Scan for the cell matching the given text and deliver its (X, Y) coordinate at center. 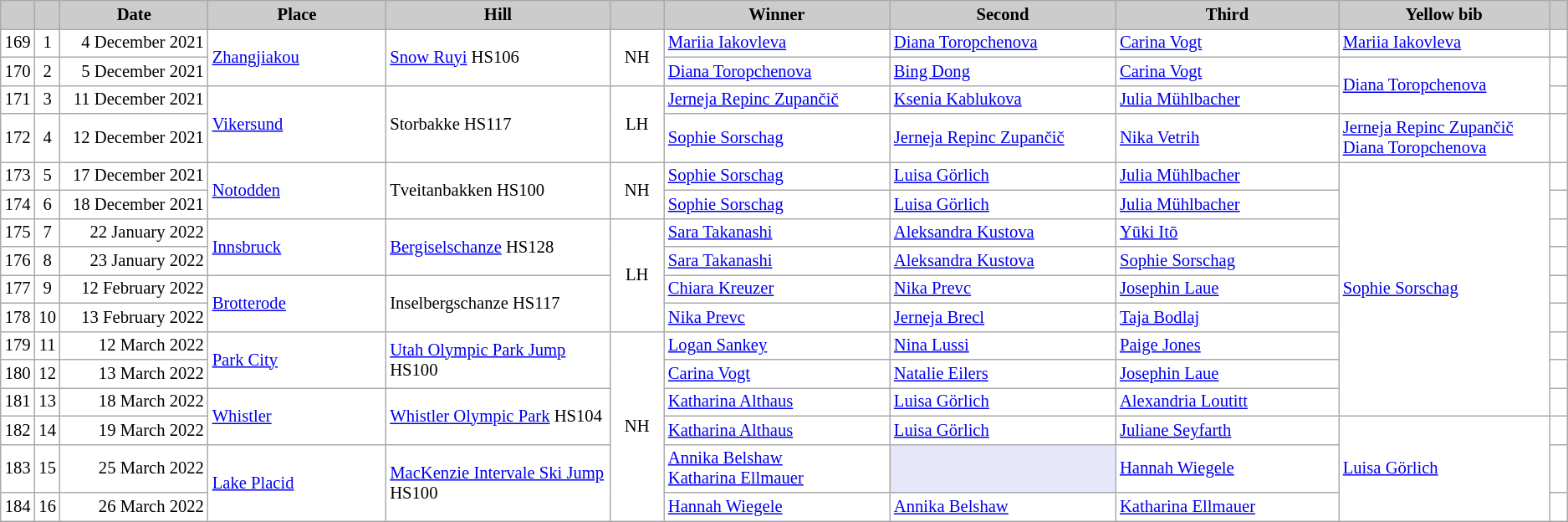
Lake Placid (298, 483)
Whistler Olympic Park HS104 (498, 416)
174 (18, 204)
170 (18, 71)
184 (18, 506)
6 (47, 204)
3 (47, 100)
Notodden (298, 190)
9 (47, 289)
12 March 2022 (134, 345)
Vikersund (298, 124)
1 (47, 43)
Katharina Ellmauer (1228, 506)
182 (18, 430)
2 (47, 71)
Place (298, 14)
Yellow bib (1444, 14)
15 (47, 468)
14 (47, 430)
12 (47, 374)
Ksenia Kablukova (1003, 100)
Innsbruck (298, 247)
Jerneja Brecl (1003, 317)
13 February 2022 (134, 317)
18 December 2021 (134, 204)
Jerneja Repinc Zupančič Diana Toropchenova (1444, 138)
Taja Bodlaj (1228, 317)
176 (18, 260)
18 March 2022 (134, 402)
Bing Dong (1003, 71)
19 March 2022 (134, 430)
Park City (298, 360)
26 March 2022 (134, 506)
169 (18, 43)
Annika Belshaw (1003, 506)
181 (18, 402)
172 (18, 138)
Paige Jones (1228, 345)
8 (47, 260)
Date (134, 14)
178 (18, 317)
11 December 2021 (134, 100)
Natalie Eilers (1003, 374)
4 December 2021 (134, 43)
11 (47, 345)
12 February 2022 (134, 289)
23 January 2022 (134, 260)
22 January 2022 (134, 233)
Utah Olympic Park Jump HS100 (498, 360)
12 December 2021 (134, 138)
Logan Sankey (777, 345)
Brotterode (298, 303)
Nina Lussi (1003, 345)
180 (18, 374)
10 (47, 317)
Whistler (298, 416)
Inselbergschanze HS117 (498, 303)
Third (1228, 14)
179 (18, 345)
Second (1003, 14)
173 (18, 176)
177 (18, 289)
Juliane Seyfarth (1228, 430)
171 (18, 100)
MacKenzie Intervale Ski Jump HS100 (498, 483)
Annika Belshaw Katharina Ellmauer (777, 468)
25 March 2022 (134, 468)
4 (47, 138)
5 (47, 176)
7 (47, 233)
Winner (777, 14)
13 (47, 402)
Bergiselschanze HS128 (498, 247)
Storbakke HS117 (498, 124)
Zhangjiakou (298, 57)
Hill (498, 14)
Alexandria Loutitt (1228, 402)
16 (47, 506)
Nika Vetrih (1228, 138)
Chiara Kreuzer (777, 289)
Yūki Itō (1228, 233)
Tveitanbakken HS100 (498, 190)
13 March 2022 (134, 374)
Snow Ruyi HS106 (498, 57)
183 (18, 468)
17 December 2021 (134, 176)
5 December 2021 (134, 71)
175 (18, 233)
